Provide the (x, y) coordinate of the cell's center where the given text is located.  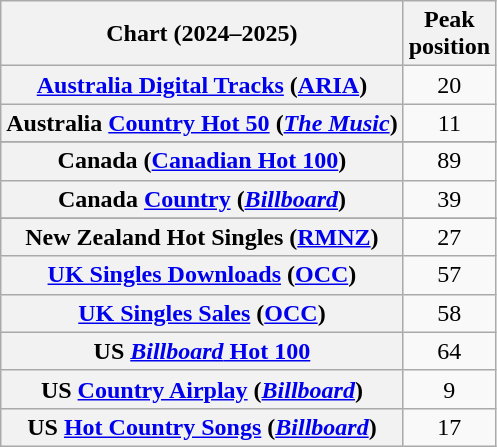
Australia Country Hot 50 (The Music) (202, 123)
US Hot Country Songs (Billboard) (202, 427)
Australia Digital Tracks (ARIA) (202, 85)
UK Singles Sales (OCC) (202, 313)
Canada Country (Billboard) (202, 199)
64 (449, 351)
Canada (Canadian Hot 100) (202, 161)
US Country Airplay (Billboard) (202, 389)
58 (449, 313)
89 (449, 161)
US Billboard Hot 100 (202, 351)
UK Singles Downloads (OCC) (202, 275)
20 (449, 85)
11 (449, 123)
39 (449, 199)
New Zealand Hot Singles (RMNZ) (202, 237)
57 (449, 275)
27 (449, 237)
Chart (2024–2025) (202, 34)
Peakposition (449, 34)
17 (449, 427)
9 (449, 389)
